Determine the [x, y] coordinate at the center of the cell enclosing the given text.  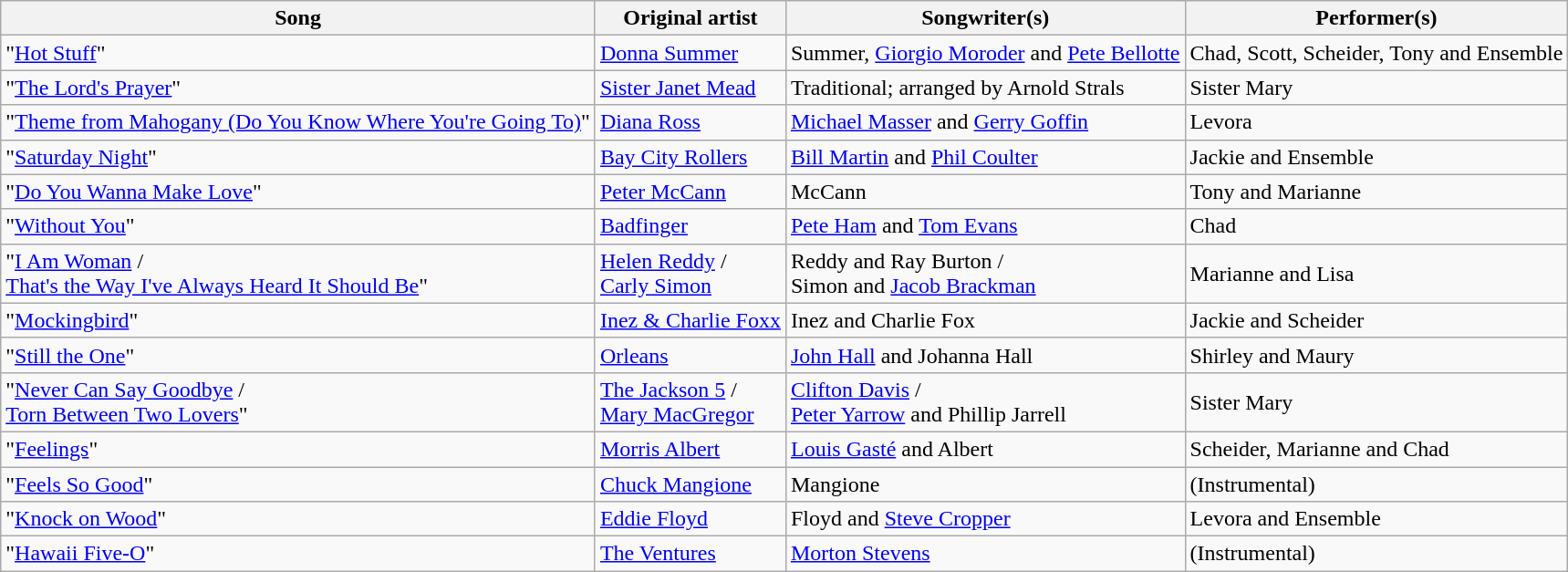
Traditional; arranged by Arnold Strals [985, 88]
Original artist [690, 18]
Bill Martin and Phil Coulter [985, 157]
Diana Ross [690, 122]
"Knock on Wood" [298, 519]
Jackie and Scheider [1376, 320]
"Do You Wanna Make Love" [298, 192]
Chad [1376, 226]
Morton Stevens [985, 554]
Louis Gasté and Albert [985, 449]
Badfinger [690, 226]
Michael Masser and Gerry Goffin [985, 122]
The Ventures [690, 554]
"The Lord's Prayer" [298, 88]
Morris Albert [690, 449]
"Without You" [298, 226]
"Still the One" [298, 355]
The Jackson 5 /Mary MacGregor [690, 401]
"I Am Woman /That's the Way I've Always Heard It Should Be" [298, 274]
Chuck Mangione [690, 484]
Sister Janet Mead [690, 88]
"Hawaii Five-O" [298, 554]
Clifton Davis /Peter Yarrow and Phillip Jarrell [985, 401]
Peter McCann [690, 192]
"Feelings" [298, 449]
Song [298, 18]
Eddie Floyd [690, 519]
Performer(s) [1376, 18]
McCann [985, 192]
Helen Reddy /Carly Simon [690, 274]
"Theme from Mahogany (Do You Know Where You're Going To)" [298, 122]
Scheider, Marianne and Chad [1376, 449]
Songwriter(s) [985, 18]
Floyd and Steve Cropper [985, 519]
John Hall and Johanna Hall [985, 355]
Inez & Charlie Foxx [690, 320]
Inez and Charlie Fox [985, 320]
Tony and Marianne [1376, 192]
Mangione [985, 484]
Levora [1376, 122]
"Saturday Night" [298, 157]
Reddy and Ray Burton /Simon and Jacob Brackman [985, 274]
Chad, Scott, Scheider, Tony and Ensemble [1376, 53]
"Mockingbird" [298, 320]
Summer, Giorgio Moroder and Pete Bellotte [985, 53]
Levora and Ensemble [1376, 519]
Shirley and Maury [1376, 355]
"Never Can Say Goodbye /Torn Between Two Lovers" [298, 401]
Pete Ham and Tom Evans [985, 226]
Donna Summer [690, 53]
Marianne and Lisa [1376, 274]
Bay City Rollers [690, 157]
"Feels So Good" [298, 484]
Orleans [690, 355]
"Hot Stuff" [298, 53]
Jackie and Ensemble [1376, 157]
